Return (x, y) of the center of cell containing provided text 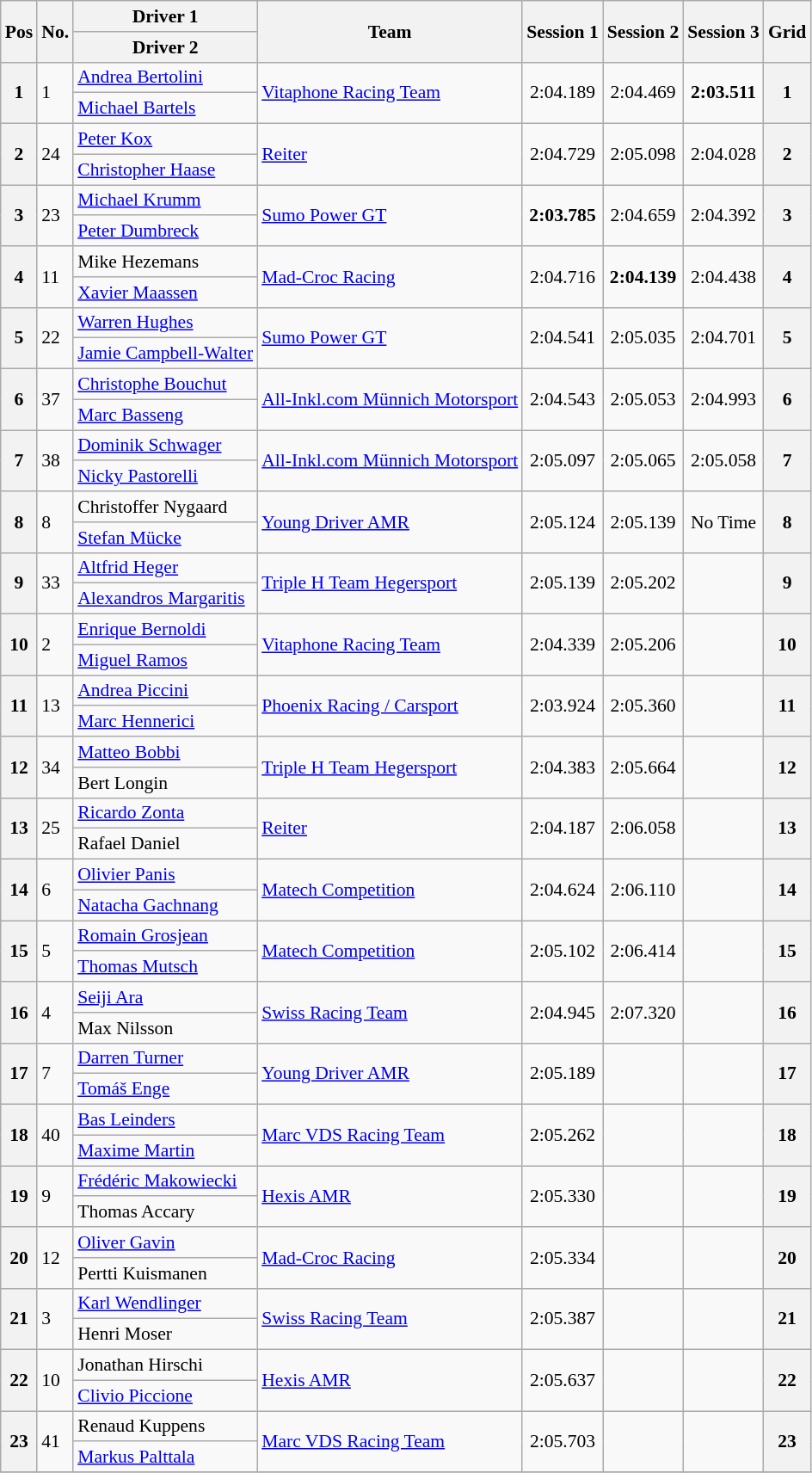
Marc Basseng (165, 415)
2:06.414 (643, 952)
2:04.701 (723, 337)
2:05.124 (563, 521)
Pertti Kuismanen (165, 1273)
Oliver Gavin (165, 1242)
25 (55, 828)
Markus Palttala (165, 1458)
2:04.543 (563, 399)
Stefan Mücke (165, 538)
2:05.664 (643, 767)
Darren Turner (165, 1058)
2:04.339 (563, 645)
Session 2 (643, 31)
Seiji Ara (165, 997)
Karl Wendlinger (165, 1304)
2:04.187 (563, 828)
2:05.098 (643, 155)
Christopher Haase (165, 169)
2:05.053 (643, 399)
Michael Krumm (165, 200)
2:05.334 (563, 1258)
2:05.387 (563, 1318)
Christoffer Nygaard (165, 507)
Andrea Bertolini (165, 77)
Ricardo Zonta (165, 813)
2:05.035 (643, 337)
2:04.624 (563, 890)
Clivio Piccione (165, 1396)
Michael Bartels (165, 108)
Andrea Piccini (165, 691)
Xavier Maassen (165, 293)
Bas Leinders (165, 1120)
Jamie Campbell-Walter (165, 354)
Peter Kox (165, 139)
2:05.637 (563, 1380)
Bert Longin (165, 783)
Olivier Panis (165, 875)
Rafael Daniel (165, 844)
Warren Hughes (165, 323)
Enrique Bernoldi (165, 630)
Team (390, 31)
2:04.945 (563, 1012)
Session 3 (723, 31)
24 (55, 155)
Pos (19, 31)
Tomáš Enge (165, 1089)
37 (55, 399)
Driver 2 (165, 47)
2:05.058 (723, 461)
2:04.139 (643, 277)
2:05.206 (643, 645)
2:04.541 (563, 337)
2:05.360 (643, 706)
2:03.785 (563, 215)
2:05.703 (563, 1442)
2:05.262 (563, 1136)
Maxime Martin (165, 1150)
2:05.065 (643, 461)
Peter Dumbreck (165, 231)
2:04.438 (723, 277)
Thomas Accary (165, 1212)
Henri Moser (165, 1334)
2:05.202 (643, 583)
2:04.392 (723, 215)
33 (55, 583)
2:04.729 (563, 155)
No Time (723, 521)
Christophe Bouchut (165, 385)
Matteo Bobbi (165, 752)
Thomas Mutsch (165, 967)
Max Nilsson (165, 1028)
Romain Grosjean (165, 936)
Alexandros Margaritis (165, 599)
34 (55, 767)
2:04.189 (563, 93)
2:06.058 (643, 828)
2:03.924 (563, 706)
Natacha Gachnang (165, 905)
2:04.659 (643, 215)
Phoenix Racing / Carsport (390, 706)
2:03.511 (723, 93)
2:05.330 (563, 1196)
41 (55, 1442)
Jonathan Hirschi (165, 1365)
Renaud Kuppens (165, 1427)
2:04.469 (643, 93)
38 (55, 461)
2:05.189 (563, 1074)
Nicky Pastorelli (165, 477)
Frédéric Makowiecki (165, 1181)
Grid (788, 31)
2:06.110 (643, 890)
2:04.383 (563, 767)
Miguel Ramos (165, 660)
Session 1 (563, 31)
40 (55, 1136)
Marc Hennerici (165, 722)
Mike Hezemans (165, 262)
2:07.320 (643, 1012)
Altfrid Heger (165, 568)
2:05.097 (563, 461)
No. (55, 31)
2:04.028 (723, 155)
2:04.716 (563, 277)
2:04.993 (723, 399)
Driver 1 (165, 16)
2:05.102 (563, 952)
Dominik Schwager (165, 446)
